From the cell containing the given text, extract its center point as [X, Y] coordinate. 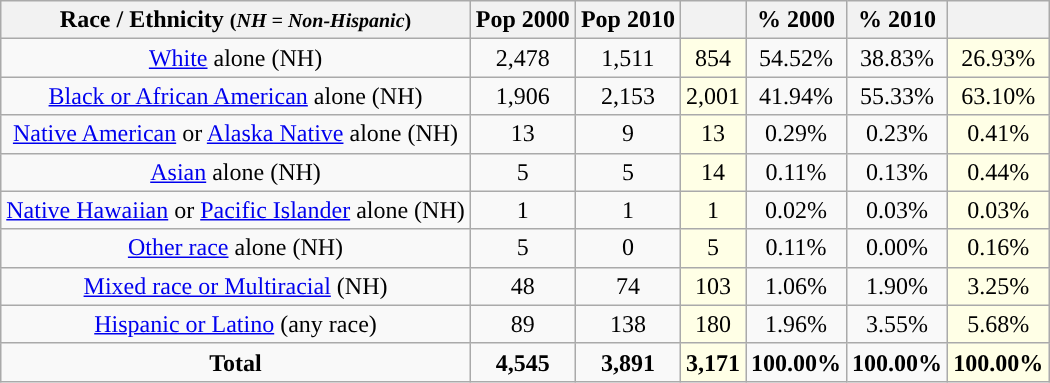
0.02% [796, 210]
26.93% [998, 58]
Native Hawaiian or Pacific Islander alone (NH) [236, 210]
3,891 [628, 362]
74 [628, 286]
48 [522, 286]
14 [712, 172]
Pop 2000 [522, 20]
Native American or Alaska Native alone (NH) [236, 134]
1.06% [796, 286]
0.29% [796, 134]
5.68% [998, 324]
3.55% [898, 324]
9 [628, 134]
4,545 [522, 362]
2,153 [628, 96]
1,906 [522, 96]
Race / Ethnicity (NH = Non-Hispanic) [236, 20]
2,478 [522, 58]
1.96% [796, 324]
0.44% [998, 172]
38.83% [898, 58]
% 2000 [796, 20]
0.23% [898, 134]
1,511 [628, 58]
854 [712, 58]
Asian alone (NH) [236, 172]
0.13% [898, 172]
White alone (NH) [236, 58]
1.90% [898, 286]
Total [236, 362]
3,171 [712, 362]
55.33% [898, 96]
0.41% [998, 134]
103 [712, 286]
Pop 2010 [628, 20]
3.25% [998, 286]
2,001 [712, 96]
% 2010 [898, 20]
138 [628, 324]
0 [628, 248]
54.52% [796, 58]
63.10% [998, 96]
0.00% [898, 248]
180 [712, 324]
Hispanic or Latino (any race) [236, 324]
89 [522, 324]
41.94% [796, 96]
Black or African American alone (NH) [236, 96]
Mixed race or Multiracial (NH) [236, 286]
Other race alone (NH) [236, 248]
0.16% [998, 248]
